Output the [X, Y] coordinate of the center of the cell containing the given text.  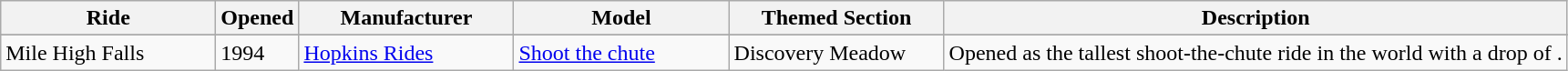
Mile High Falls [108, 53]
Opened as the tallest shoot-the-chute ride in the world with a drop of . [1255, 53]
Themed Section [836, 18]
Description [1255, 18]
Shoot the chute [621, 53]
Model [621, 18]
1994 [257, 53]
Ride [108, 18]
Opened [257, 18]
Manufacturer [406, 18]
Hopkins Rides [406, 53]
Discovery Meadow [836, 53]
